Return the [x, y] coordinate for the center point of the cell that contains the specified text.  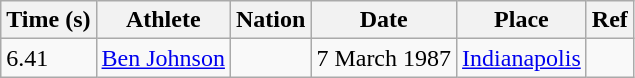
Indianapolis [522, 58]
Ref [610, 20]
Place [522, 20]
7 March 1987 [384, 58]
Time (s) [48, 20]
Nation [270, 20]
Date [384, 20]
Ben Johnson [163, 58]
Athlete [163, 20]
6.41 [48, 58]
